Pinpoint the cell where the given text exists, returning its (X, Y) midpoint coordinate. 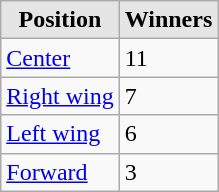
Right wing (60, 96)
Forward (60, 172)
Left wing (60, 134)
7 (168, 96)
Center (60, 58)
Position (60, 20)
6 (168, 134)
3 (168, 172)
11 (168, 58)
Winners (168, 20)
